Pinpoint the cell where the given text exists, returning its (X, Y) midpoint coordinate. 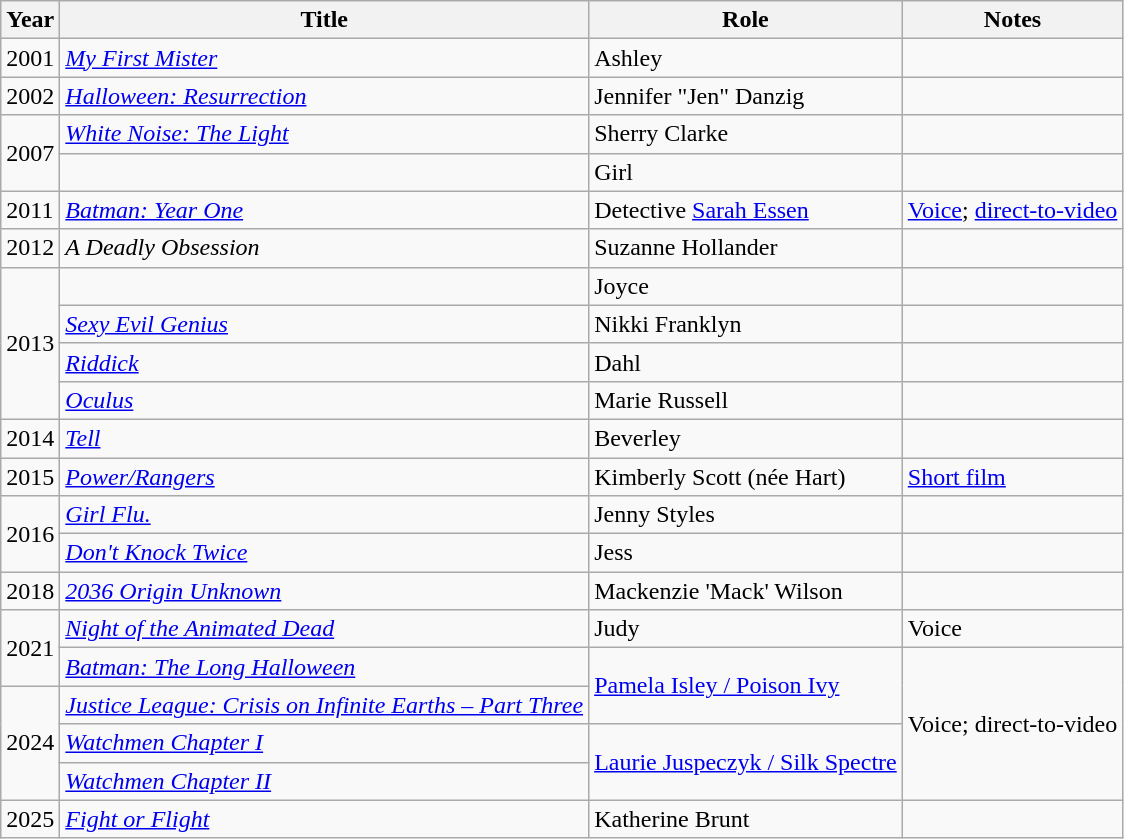
Detective Sarah Essen (746, 210)
2036 Origin Unknown (324, 591)
Marie Russell (746, 400)
2024 (30, 743)
Batman: The Long Halloween (324, 667)
2013 (30, 343)
My First Mister (324, 58)
Judy (746, 629)
2025 (30, 819)
Girl (746, 172)
Watchmen Chapter II (324, 781)
2007 (30, 153)
2011 (30, 210)
2015 (30, 477)
Dahl (746, 362)
Year (30, 20)
Role (746, 20)
Fight or Flight (324, 819)
2021 (30, 648)
Girl Flu. (324, 515)
Pamela Isley / Poison Ivy (746, 686)
Voice (1012, 629)
Batman: Year One (324, 210)
Sherry Clarke (746, 134)
Oculus (324, 400)
2014 (30, 438)
2016 (30, 534)
2002 (30, 96)
Riddick (324, 362)
Jess (746, 553)
Power/Rangers (324, 477)
Joyce (746, 286)
Suzanne Hollander (746, 248)
Jennifer "Jen" Danzig (746, 96)
2012 (30, 248)
Notes (1012, 20)
White Noise: The Light (324, 134)
Watchmen Chapter I (324, 743)
Laurie Juspeczyk / Silk Spectre (746, 762)
Don't Knock Twice (324, 553)
Ashley (746, 58)
Justice League: Crisis on Infinite Earths – Part Three (324, 705)
Tell (324, 438)
2001 (30, 58)
Kimberly Scott (née Hart) (746, 477)
Nikki Franklyn (746, 324)
A Deadly Obsession (324, 248)
Halloween: Resurrection (324, 96)
Beverley (746, 438)
Mackenzie 'Mack' Wilson (746, 591)
2018 (30, 591)
Katherine Brunt (746, 819)
Night of the Animated Dead (324, 629)
Jenny Styles (746, 515)
Title (324, 20)
Sexy Evil Genius (324, 324)
Short film (1012, 477)
